Capture the cell that displays the provided text and extract its [X, Y] central coordinate. 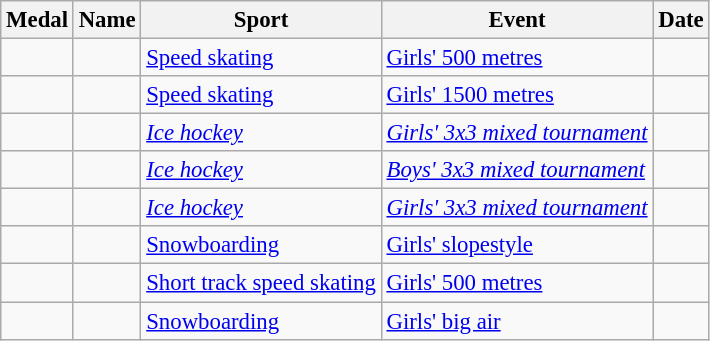
Name [107, 20]
Boys' 3x3 mixed tournament [517, 170]
Date [681, 20]
Sport [261, 20]
Event [517, 20]
Girls' slopestyle [517, 245]
Girls' 1500 metres [517, 95]
Girls' big air [517, 321]
Short track speed skating [261, 283]
Medal [38, 20]
